Extract the (x, y) coordinate from the center of the cell holding the provided text.  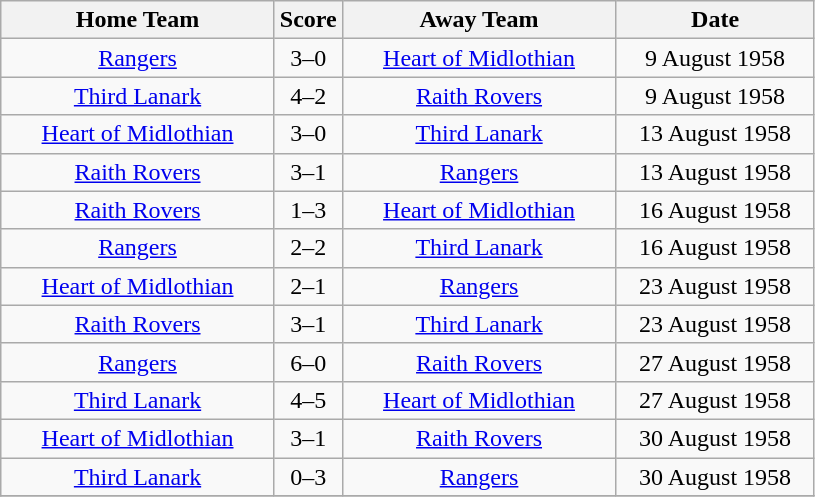
Score (308, 20)
4–5 (308, 400)
6–0 (308, 362)
0–3 (308, 477)
1–3 (308, 210)
Home Team (138, 20)
4–2 (308, 96)
2–1 (308, 286)
2–2 (308, 248)
Away Team (479, 20)
Date (716, 20)
